From the cell containing the given text, extract its center point as (x, y) coordinate. 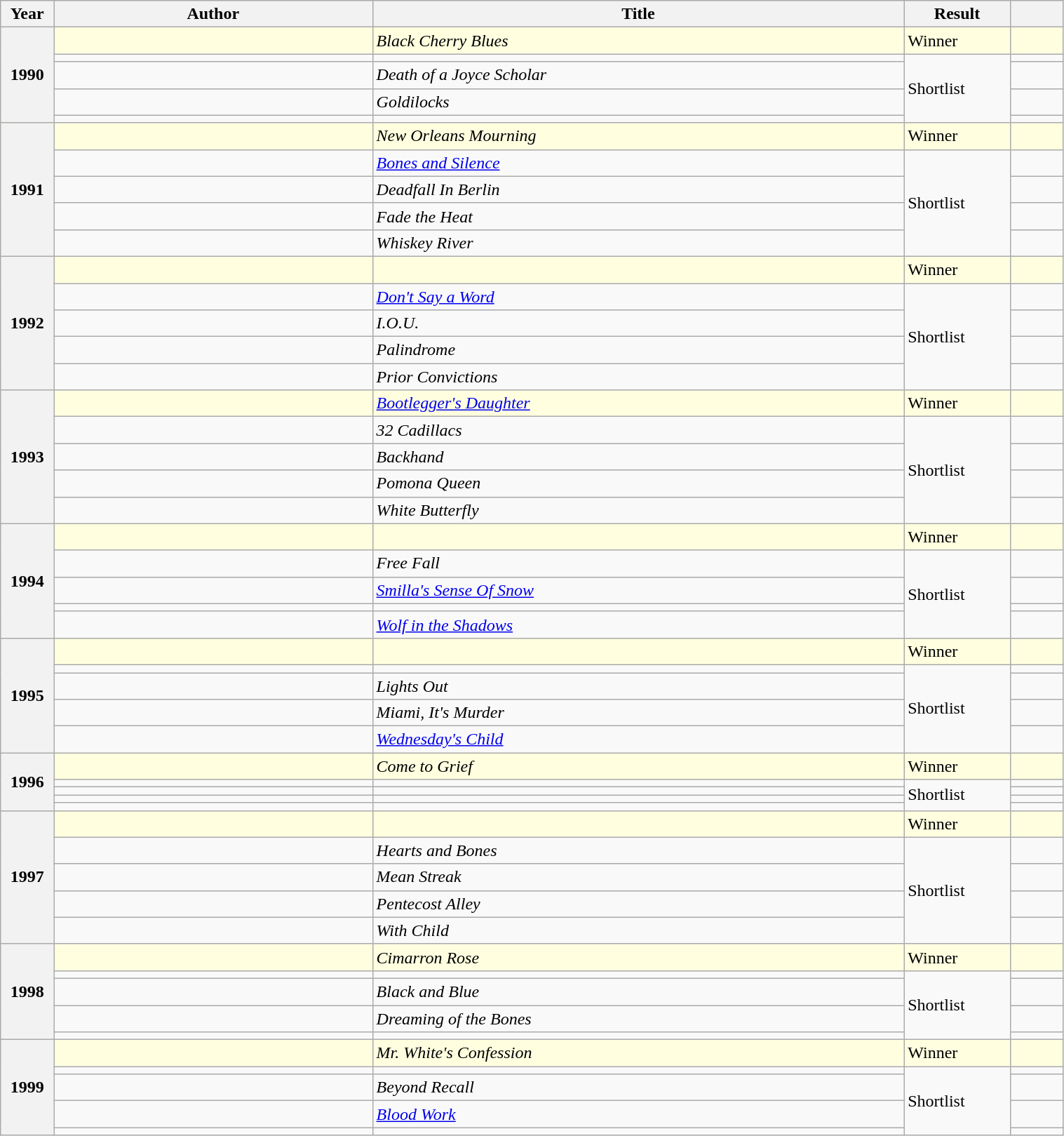
Don't Say a Word (638, 297)
Black and Blue (638, 991)
Fade the Heat (638, 216)
Palindrome (638, 350)
Beyond Recall (638, 1088)
Author (213, 14)
I.O.U. (638, 323)
1994 (27, 581)
Bootlegger's Daughter (638, 403)
Wednesday's Child (638, 740)
Blood Work (638, 1114)
White Butterfly (638, 510)
Pomona Queen (638, 483)
Lights Out (638, 686)
Cimarron Rose (638, 957)
32 Cadillacs (638, 430)
1997 (27, 877)
Title (638, 14)
Deadfall In Berlin (638, 189)
Death of a Joyce Scholar (638, 75)
1998 (27, 991)
Pentecost Alley (638, 904)
Dreaming of the Bones (638, 1018)
Prior Convictions (638, 377)
Wolf in the Shadows (638, 624)
1996 (27, 782)
1999 (27, 1088)
Bones and Silence (638, 163)
1993 (27, 457)
1995 (27, 695)
1990 (27, 75)
Black Cherry Blues (638, 41)
Miami, It's Murder (638, 713)
Whiskey River (638, 243)
Smilla's Sense Of Snow (638, 590)
Mean Streak (638, 877)
Mr. White's Confession (638, 1053)
Come to Grief (638, 766)
Result (957, 14)
New Orleans Mourning (638, 136)
Year (27, 14)
Hearts and Bones (638, 850)
1991 (27, 189)
Backhand (638, 457)
Free Fall (638, 563)
Goldilocks (638, 102)
1992 (27, 323)
With Child (638, 930)
